Scan for the cell matching the given text and deliver its (X, Y) coordinate at center. 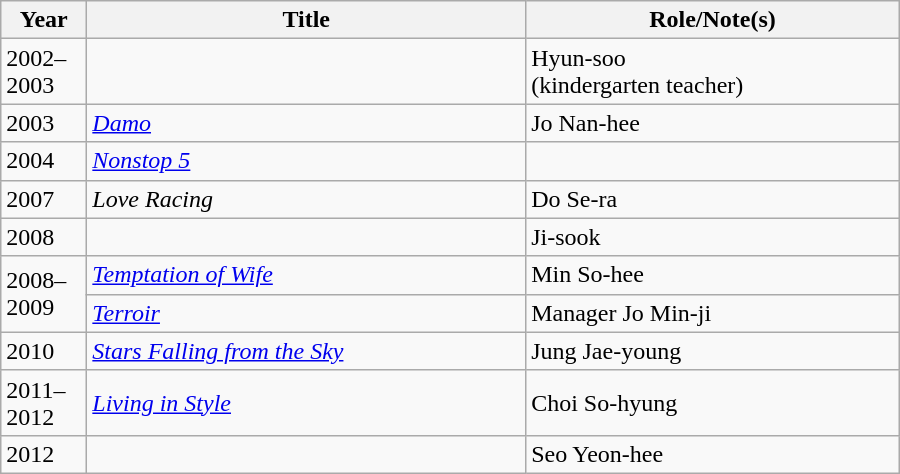
2011–2012 (44, 402)
Nonstop 5 (306, 161)
Jung Jae-young (713, 351)
Title (306, 20)
Choi So-hyung (713, 402)
Love Racing (306, 199)
Stars Falling from the Sky (306, 351)
Role/Note(s) (713, 20)
Terroir (306, 313)
Hyun-soo(kindergarten teacher) (713, 72)
2008 (44, 237)
Jo Nan-hee (713, 123)
2012 (44, 454)
Manager Jo Min-ji (713, 313)
Temptation of Wife (306, 275)
Living in Style (306, 402)
2010 (44, 351)
Min So-hee (713, 275)
2007 (44, 199)
2003 (44, 123)
Damo (306, 123)
2004 (44, 161)
Ji-sook (713, 237)
Year (44, 20)
Do Se-ra (713, 199)
2002–2003 (44, 72)
Seo Yeon-hee (713, 454)
2008–2009 (44, 294)
